Output the (x, y) coordinate of the center of the cell containing the given text.  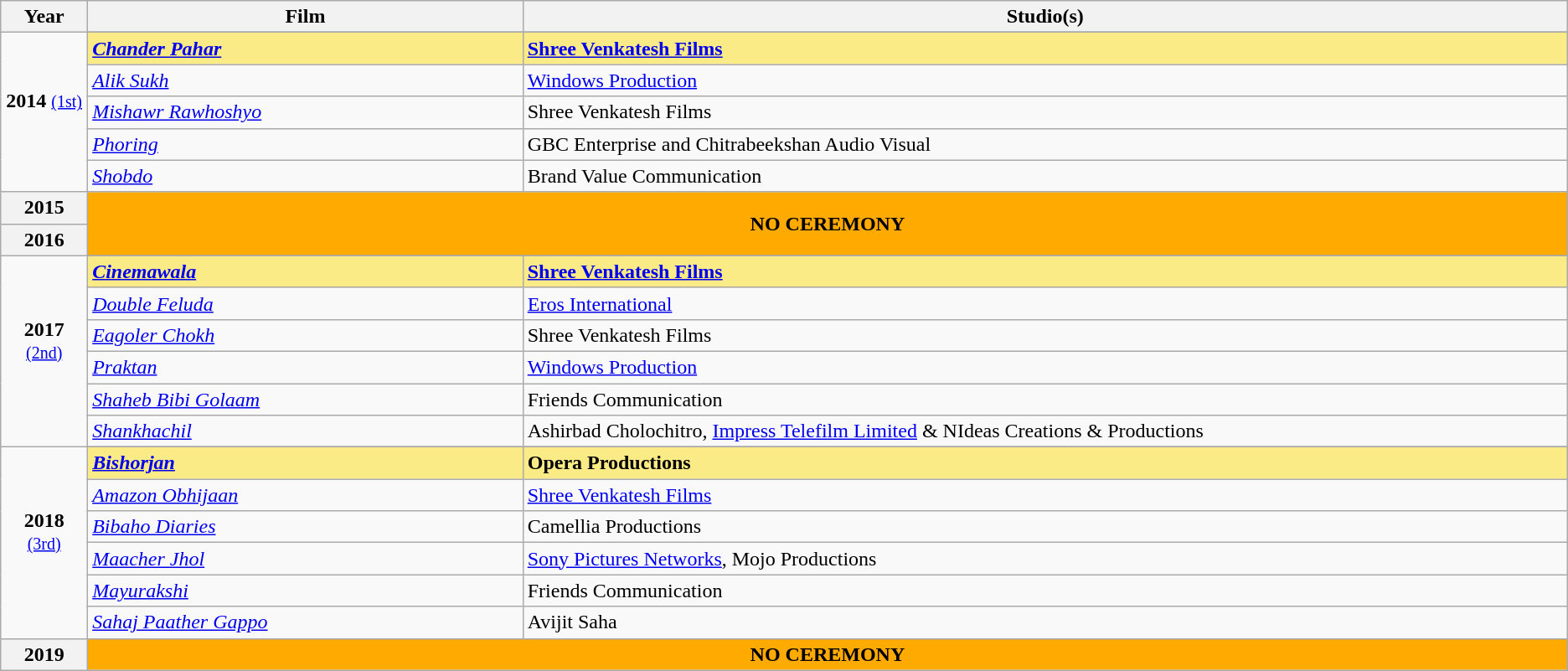
Bibaho Diaries (306, 527)
GBC Enterprise and Chitrabeekshan Audio Visual (1045, 144)
Year (44, 17)
2015 (44, 208)
Shankhachil (306, 431)
Studio(s) (1045, 17)
Chander Pahar (306, 49)
Shobdo (306, 176)
Avijit Saha (1045, 622)
2014 (1st) (44, 112)
2018 (3rd) (44, 543)
Amazon Obhijaan (306, 495)
Maacher Jhol (306, 559)
Mishawr Rawhoshyo (306, 112)
2016 (44, 240)
Double Feluda (306, 303)
Cinemawala (306, 271)
Praktan (306, 367)
Film (306, 17)
Opera Productions (1045, 463)
Bishorjan (306, 463)
Mayurakshi (306, 591)
Alik Sukh (306, 80)
Ashirbad Cholochitro, Impress Telefilm Limited & NIdeas Creations & Productions (1045, 431)
Brand Value Communication (1045, 176)
2019 (44, 654)
Phoring (306, 144)
Sahaj Paather Gappo (306, 622)
Eagoler Chokh (306, 335)
2017 (2nd) (44, 351)
Sony Pictures Networks, Mojo Productions (1045, 559)
Shaheb Bibi Golaam (306, 400)
Eros International (1045, 303)
Camellia Productions (1045, 527)
